Return the [x, y] coordinate for the center point of the cell that contains the specified text.  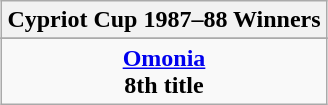
Cypriot Cup 1987–88 Winners [164, 20]
Omonia8th title [164, 72]
